Locate the cell with the specified text and output its (x, y) center coordinate. 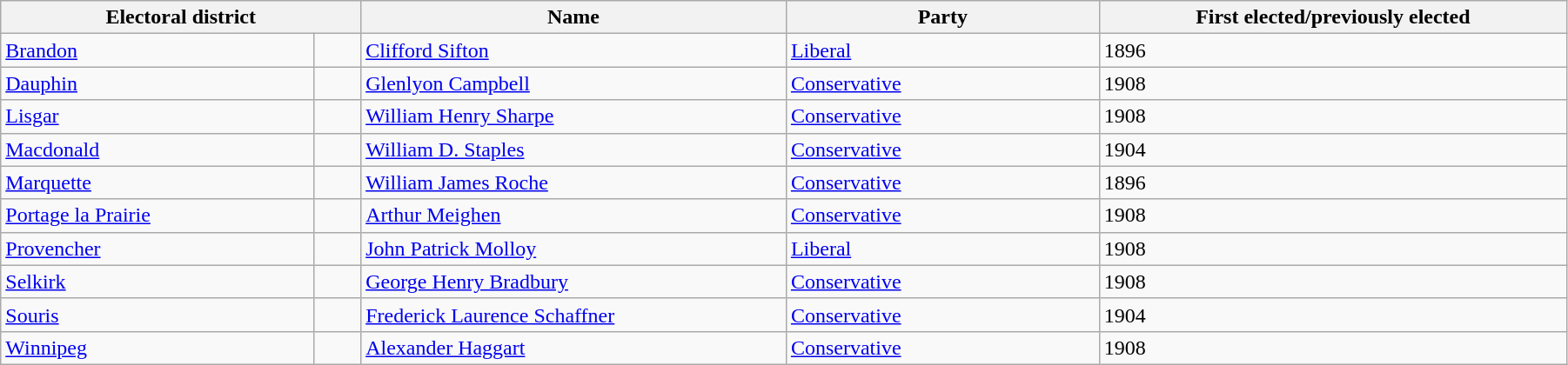
George Henry Bradbury (574, 282)
Portage la Prairie (157, 216)
Macdonald (157, 149)
Selkirk (157, 282)
Winnipeg (157, 348)
Alexander Haggart (574, 348)
William James Roche (574, 182)
Electoral district (181, 17)
Arthur Meighen (574, 216)
Name (574, 17)
Glenlyon Campbell (574, 83)
First elected/previously elected (1333, 17)
Frederick Laurence Schaffner (574, 315)
William D. Staples (574, 149)
Clifford Sifton (574, 50)
John Patrick Molloy (574, 249)
William Henry Sharpe (574, 116)
Marquette (157, 182)
Provencher (157, 249)
Party (942, 17)
Brandon (157, 50)
Souris (157, 315)
Dauphin (157, 83)
Lisgar (157, 116)
